Detect which cell encompasses the target text, then output its [x, y] center coordinate. 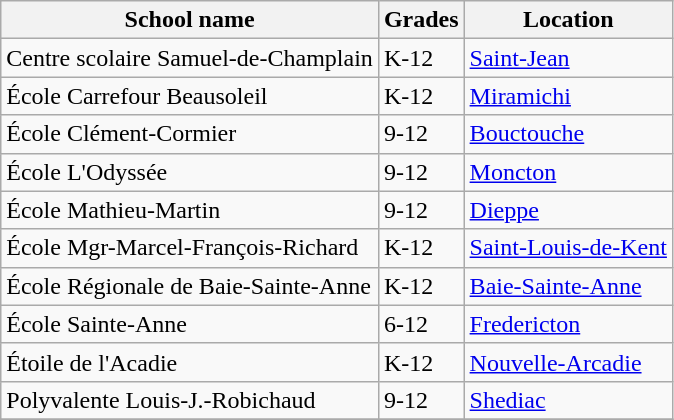
School name [190, 20]
Baie-Sainte-Anne [568, 286]
École Régionale de Baie-Sainte-Anne [190, 286]
Location [568, 20]
Grades [421, 20]
Nouvelle-Arcadie [568, 362]
Saint-Louis-de-Kent [568, 248]
Bouctouche [568, 134]
Étoile de l'Acadie [190, 362]
Polyvalente Louis-J.-Robichaud [190, 400]
Fredericton [568, 324]
École Mgr-Marcel-François-Richard [190, 248]
Shediac [568, 400]
Miramichi [568, 96]
École L'Odyssée [190, 172]
Dieppe [568, 210]
École Mathieu-Martin [190, 210]
Centre scolaire Samuel-de-Champlain [190, 58]
6-12 [421, 324]
École Sainte-Anne [190, 324]
École Carrefour Beausoleil [190, 96]
École Clément-Cormier [190, 134]
Moncton [568, 172]
Saint-Jean [568, 58]
